Find where the given text appears and provide that cell's center as [X, Y] coordinate. 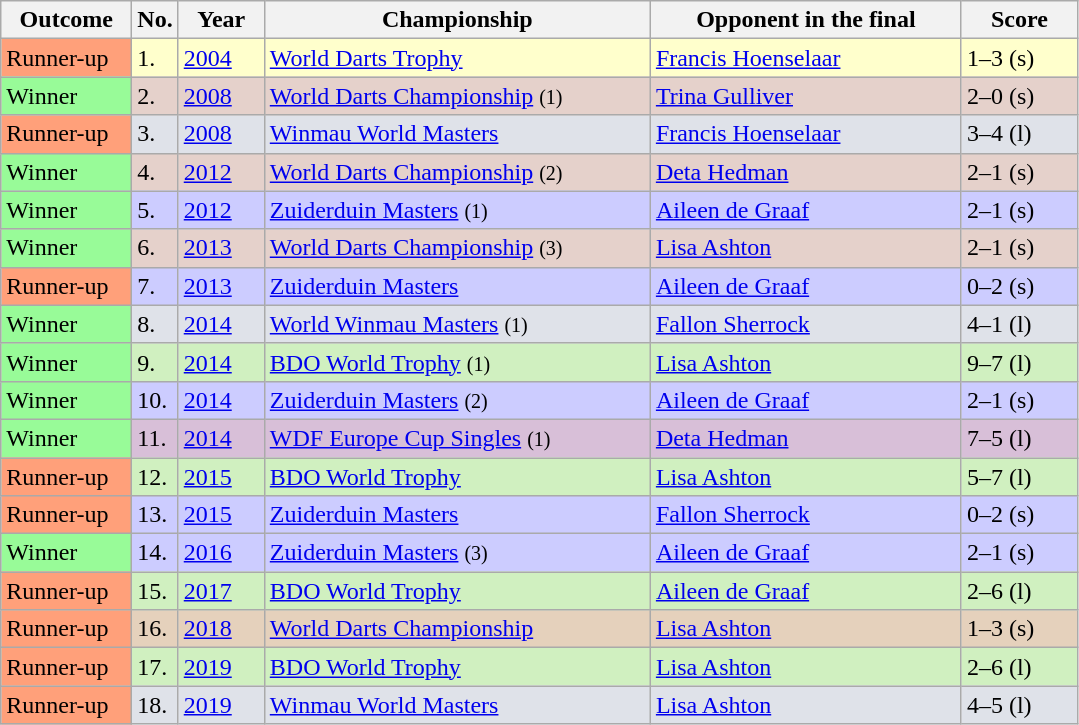
Score [1019, 20]
World Darts Championship (2) [457, 172]
18. [155, 705]
11. [155, 438]
15. [155, 591]
WDF Europe Cup Singles (1) [457, 438]
World Winmau Masters (1) [457, 324]
2004 [221, 58]
World Darts Championship (1) [457, 96]
2–0 (s) [1019, 96]
17. [155, 667]
8. [155, 324]
4. [155, 172]
4–1 (l) [1019, 324]
12. [155, 477]
9. [155, 362]
2018 [221, 629]
Zuiderduin Masters (1) [457, 210]
1. [155, 58]
Zuiderduin Masters (2) [457, 400]
3–4 (l) [1019, 134]
14. [155, 553]
Trina Gulliver [806, 96]
No. [155, 20]
7. [155, 286]
2. [155, 96]
BDO World Trophy (1) [457, 362]
Zuiderduin Masters (3) [457, 553]
2016 [221, 553]
World Darts Championship (3) [457, 248]
6. [155, 248]
World Darts Trophy [457, 58]
9–7 (l) [1019, 362]
13. [155, 515]
16. [155, 629]
2017 [221, 591]
Championship [457, 20]
Opponent in the final [806, 20]
3. [155, 134]
World Darts Championship [457, 629]
Year [221, 20]
Outcome [66, 20]
10. [155, 400]
5–7 (l) [1019, 477]
7–5 (l) [1019, 438]
5. [155, 210]
4–5 (l) [1019, 705]
